For the text-containing cell, return its midpoint in (X, Y) coordinate format. 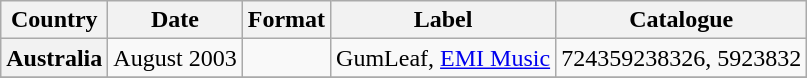
Country (54, 20)
August 2003 (175, 58)
Label (444, 20)
Australia (54, 58)
Format (286, 20)
Date (175, 20)
724359238326, 5923832 (682, 58)
GumLeaf, EMI Music (444, 58)
Catalogue (682, 20)
